Extract the [X, Y] coordinate from the center of the cell holding the provided text.  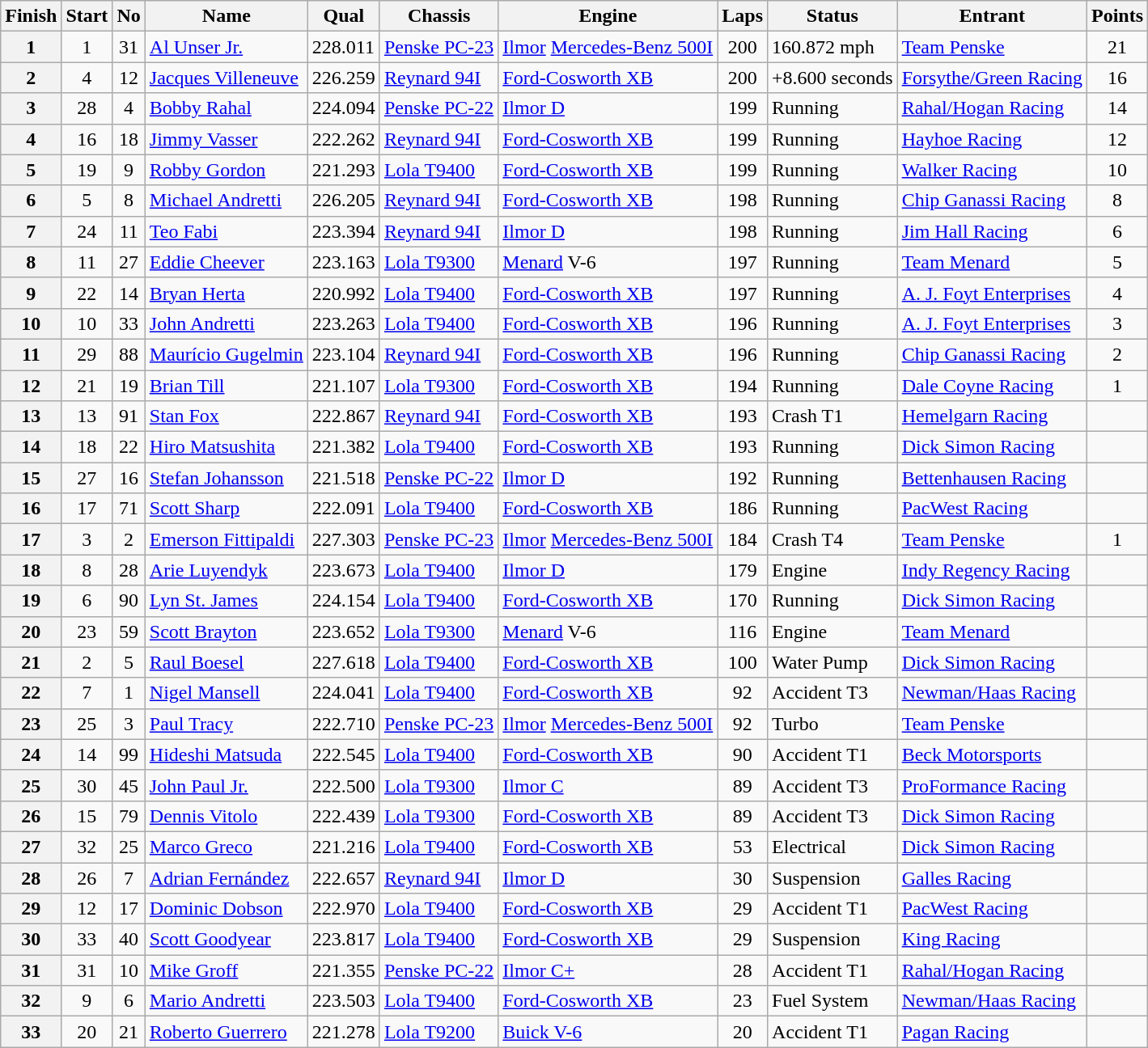
222.091 [343, 509]
222.262 [343, 139]
Points [1116, 16]
226.259 [343, 78]
Bryan Herta [227, 293]
Emerson Fittipaldi [227, 539]
Stefan Johansson [227, 478]
Dale Coyne Racing [992, 386]
223.503 [343, 1001]
221.278 [343, 1032]
Fuel System [833, 1001]
221.293 [343, 170]
88 [129, 354]
221.107 [343, 386]
223.817 [343, 940]
59 [129, 632]
Teo Fabi [227, 231]
Paul Tracy [227, 724]
Jacques Villeneuve [227, 78]
160.872 mph [833, 47]
99 [129, 754]
223.394 [343, 231]
224.154 [343, 601]
Indy Regency Racing [992, 570]
Marco Greco [227, 847]
Walker Racing [992, 170]
Laps [743, 16]
224.094 [343, 108]
Galles Racing [992, 877]
45 [129, 785]
Beck Motorsports [992, 754]
222.657 [343, 877]
184 [743, 539]
227.303 [343, 539]
Eddie Cheever [227, 262]
John Paul Jr. [227, 785]
Dennis Vitolo [227, 816]
79 [129, 816]
Chassis [438, 16]
Bobby Rahal [227, 108]
40 [129, 940]
Hemelgarn Racing [992, 416]
Michael Andretti [227, 201]
John Andretti [227, 323]
King Racing [992, 940]
Hayhoe Racing [992, 139]
220.992 [343, 293]
170 [743, 601]
223.652 [343, 632]
221.382 [343, 447]
53 [743, 847]
186 [743, 509]
Stan Fox [227, 416]
Scott Sharp [227, 509]
+8.600 seconds [833, 78]
Forsythe/Green Racing [992, 78]
Finish [31, 16]
Adrian Fernández [227, 877]
Mario Andretti [227, 1001]
Nigel Mansell [227, 693]
Jim Hall Racing [992, 231]
Scott Goodyear [227, 940]
223.104 [343, 354]
Dominic Dobson [227, 909]
Ilmor C [608, 785]
222.439 [343, 816]
222.867 [343, 416]
192 [743, 478]
No [129, 16]
222.545 [343, 754]
Maurício Gugelmin [227, 354]
Hideshi Matsuda [227, 754]
Raul Boesel [227, 662]
Lola T9200 [438, 1032]
116 [743, 632]
ProFormance Racing [992, 785]
Entrant [992, 16]
194 [743, 386]
222.970 [343, 909]
Turbo [833, 724]
226.205 [343, 201]
221.355 [343, 970]
Roberto Guerrero [227, 1032]
Hiro Matsushita [227, 447]
100 [743, 662]
227.618 [343, 662]
Brian Till [227, 386]
223.163 [343, 262]
179 [743, 570]
Water Pump [833, 662]
222.500 [343, 785]
Scott Brayton [227, 632]
228.011 [343, 47]
Mike Groff [227, 970]
Start [87, 16]
221.518 [343, 478]
Robby Gordon [227, 170]
Jimmy Vasser [227, 139]
Electrical [833, 847]
Pagan Racing [992, 1032]
Name [227, 16]
Qual [343, 16]
Ilmor C+ [608, 970]
221.216 [343, 847]
71 [129, 509]
Status [833, 16]
223.673 [343, 570]
Crash T4 [833, 539]
224.041 [343, 693]
91 [129, 416]
Crash T1 [833, 416]
223.263 [343, 323]
Arie Luyendyk [227, 570]
Lyn St. James [227, 601]
Al Unser Jr. [227, 47]
222.710 [343, 724]
Buick V-6 [608, 1032]
Bettenhausen Racing [992, 478]
